Output the (x, y) coordinate of the center of the cell containing the given text.  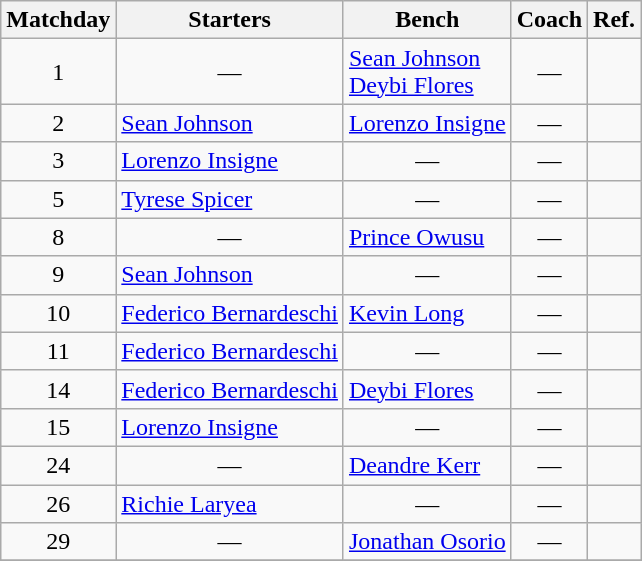
29 (58, 542)
Bench (427, 20)
Matchday (58, 20)
24 (58, 465)
3 (58, 161)
Ref. (614, 20)
Prince Owusu (427, 237)
Deybi Flores (427, 389)
Jonathan Osorio (427, 542)
Deandre Kerr (427, 465)
1 (58, 72)
Coach (549, 20)
Starters (230, 20)
Kevin Long (427, 313)
10 (58, 313)
Tyrese Spicer (230, 199)
11 (58, 351)
Sean Johnson Deybi Flores (427, 72)
8 (58, 237)
Richie Laryea (230, 503)
5 (58, 199)
14 (58, 389)
26 (58, 503)
15 (58, 427)
9 (58, 275)
2 (58, 123)
